Scan for the cell matching the given text and deliver its [x, y] coordinate at center. 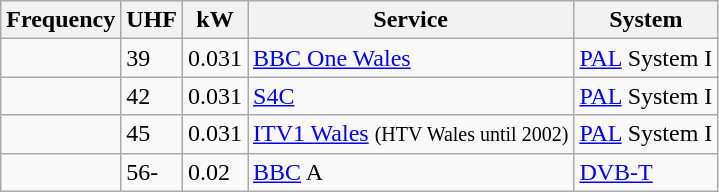
BBC One Wales [411, 58]
Frequency [61, 20]
0.02 [214, 172]
kW [214, 20]
56- [152, 172]
DVB-T [646, 172]
ITV1 Wales (HTV Wales until 2002) [411, 134]
Service [411, 20]
45 [152, 134]
UHF [152, 20]
S4C [411, 96]
System [646, 20]
39 [152, 58]
BBC A [411, 172]
42 [152, 96]
